Find where the given text appears and provide that cell's center as [x, y] coordinate. 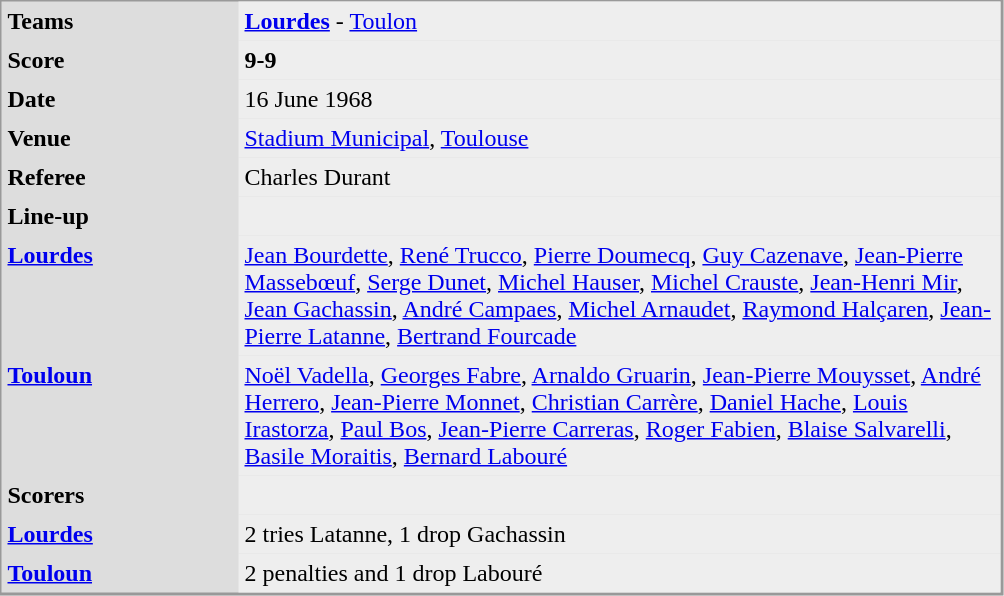
Stadium Municipal, Toulouse [619, 138]
Score [120, 60]
Line-up [120, 216]
Lourdes - Toulon [619, 22]
2 tries Latanne, 1 drop Gachassin [619, 534]
Scorers [120, 496]
Venue [120, 138]
16 June 1968 [619, 100]
9-9 [619, 60]
2 penalties and 1 drop Labouré [619, 574]
Charles Durant [619, 178]
Date [120, 100]
Teams [120, 22]
Referee [120, 178]
